Return the (x, y) coordinate for the center point of the cell that contains the specified text.  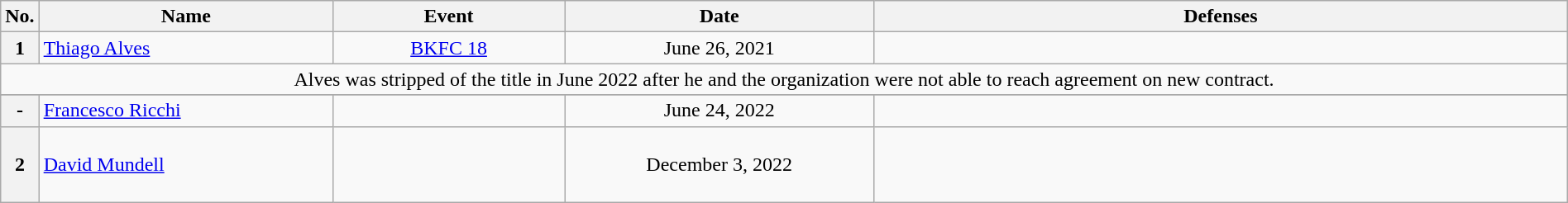
Alves was stripped of the title in June 2022 after he and the organization were not able to reach agreement on new contract. (784, 79)
Thiago Alves (185, 48)
- (20, 111)
June 26, 2021 (719, 48)
Name (185, 17)
David Mundell (185, 164)
1 (20, 48)
Date (719, 17)
2 (20, 164)
Defenses (1221, 17)
June 24, 2022 (719, 111)
Event (448, 17)
BKFC 18 (448, 48)
December 3, 2022 (719, 164)
No. (20, 17)
Francesco Ricchi (185, 111)
